Return the (x, y) coordinate for the center point of the cell that contains the specified text.  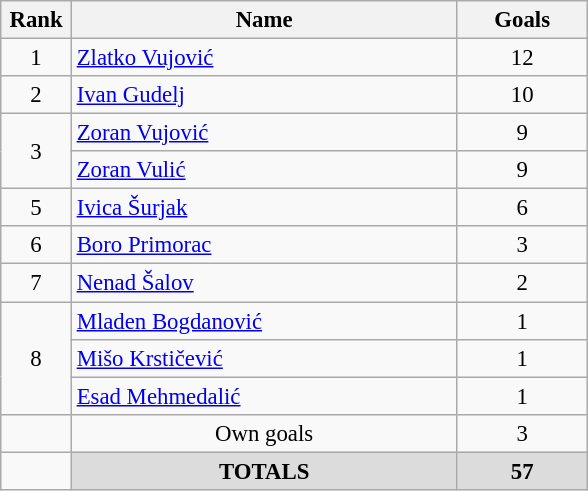
Ivica Šurjak (264, 208)
Zlatko Vujović (264, 58)
8 (36, 358)
10 (522, 95)
Mišo Krstičević (264, 358)
Mladen Bogdanović (264, 321)
Nenad Šalov (264, 283)
7 (36, 283)
Boro Primorac (264, 245)
Zoran Vujović (264, 133)
Name (264, 20)
TOTALS (264, 471)
Ivan Gudelj (264, 95)
Rank (36, 20)
5 (36, 208)
57 (522, 471)
Goals (522, 20)
Own goals (264, 433)
Zoran Vulić (264, 170)
Esad Mehmedalić (264, 396)
12 (522, 58)
